Identify which cell holds the provided text, then report its [X, Y] central coordinate. 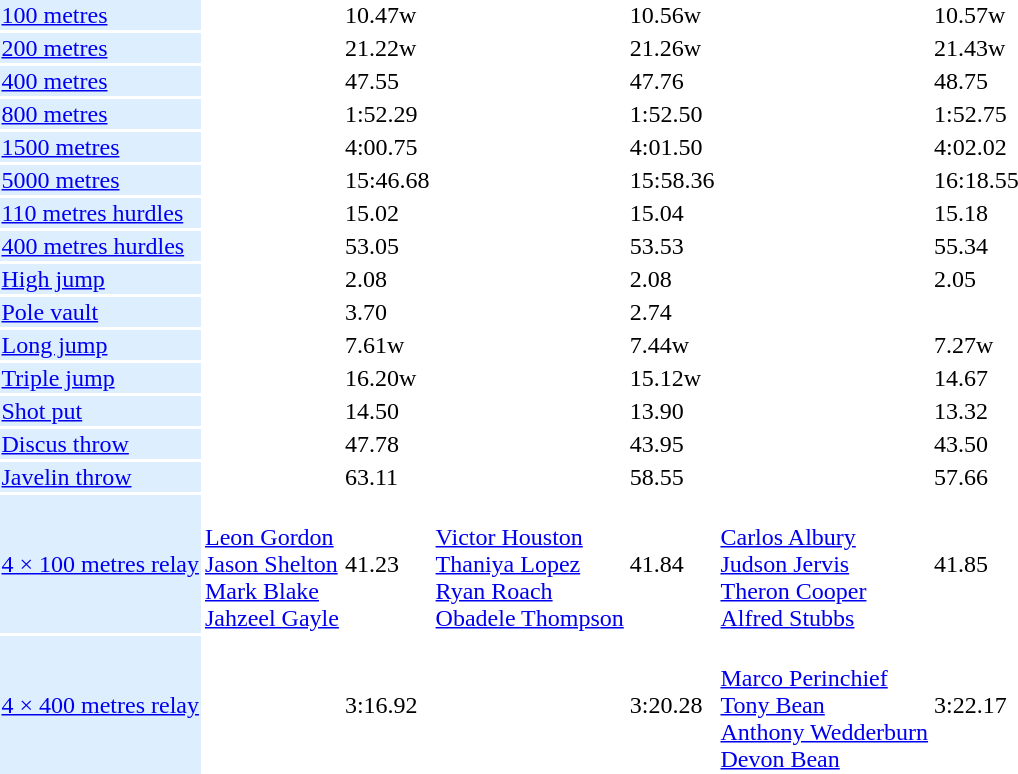
Long jump [100, 345]
15.02 [387, 213]
16.20w [387, 378]
110 metres hurdles [100, 213]
53.05 [387, 246]
43.95 [672, 444]
Shot put [100, 411]
High jump [100, 279]
Discus throw [100, 444]
4 × 400 metres relay [100, 705]
1500 metres [100, 147]
400 metres [100, 81]
14.50 [387, 411]
1:52.50 [672, 114]
800 metres [100, 114]
15.12w [672, 378]
53.53 [672, 246]
21.22w [387, 48]
5000 metres [100, 180]
41.84 [672, 564]
15:46.68 [387, 180]
21.26w [672, 48]
Pole vault [100, 312]
10.47w [387, 15]
1:52.29 [387, 114]
47.55 [387, 81]
7.61w [387, 345]
47.78 [387, 444]
7.44w [672, 345]
Victor Houston Thaniya Lopez Ryan Roach Obadele Thompson [530, 564]
3.70 [387, 312]
Leon Gordon Jason Shelton Mark Blake Jahzeel Gayle [272, 564]
200 metres [100, 48]
Carlos Albury Judson Jervis Theron Cooper Alfred Stubbs [824, 564]
3:20.28 [672, 705]
4:00.75 [387, 147]
15:58.36 [672, 180]
10.56w [672, 15]
100 metres [100, 15]
47.76 [672, 81]
4:01.50 [672, 147]
58.55 [672, 477]
3:16.92 [387, 705]
15.04 [672, 213]
2.74 [672, 312]
Triple jump [100, 378]
41.23 [387, 564]
400 metres hurdles [100, 246]
4 × 100 metres relay [100, 564]
Marco Perinchief Tony Bean Anthony Wedderburn Devon Bean [824, 705]
13.90 [672, 411]
Javelin throw [100, 477]
63.11 [387, 477]
